Identify which cell holds the provided text, then report its [x, y] central coordinate. 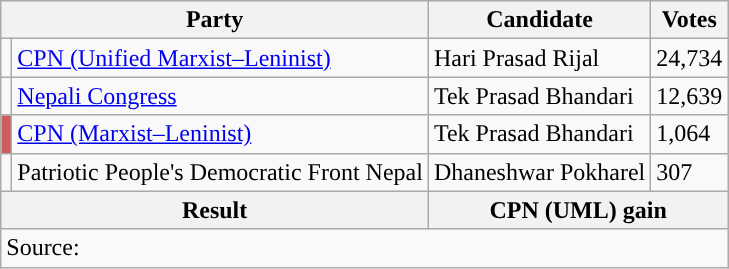
CPN (Unified Marxist–Leninist) [220, 58]
Dhaneshwar Pokharel [539, 172]
Patriotic People's Democratic Front Nepal [220, 172]
Nepali Congress [220, 96]
Party [215, 20]
CPN (Marxist–Leninist) [220, 134]
24,734 [690, 58]
Result [215, 210]
Source: [364, 248]
12,639 [690, 96]
CPN (UML) gain [578, 210]
Candidate [539, 20]
Hari Prasad Rijal [539, 58]
1,064 [690, 134]
Votes [690, 20]
307 [690, 172]
